Scan for the cell matching the given text and deliver its (x, y) coordinate at center. 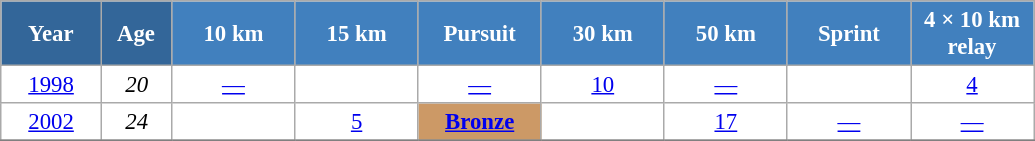
30 km (602, 34)
4 × 10 km relay (972, 34)
Sprint (848, 34)
Bronze (480, 122)
10 km (234, 34)
4 (972, 85)
2002 (52, 122)
20 (136, 85)
Pursuit (480, 34)
15 km (356, 34)
Year (52, 34)
Age (136, 34)
24 (136, 122)
1998 (52, 85)
10 (602, 85)
5 (356, 122)
17 (726, 122)
50 km (726, 34)
